Identify which cell holds the provided text, then report its (X, Y) central coordinate. 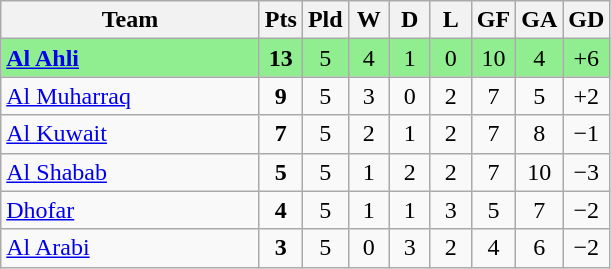
+6 (586, 58)
GA (540, 20)
GF (493, 20)
Team (130, 20)
9 (280, 96)
D (410, 20)
Al Arabi (130, 248)
+2 (586, 96)
L (450, 20)
W (368, 20)
13 (280, 58)
Dhofar (130, 210)
Al Muharraq (130, 96)
8 (540, 134)
Al Shabab (130, 172)
Al Kuwait (130, 134)
Pts (280, 20)
−1 (586, 134)
Al Ahli (130, 58)
−3 (586, 172)
GD (586, 20)
6 (540, 248)
Pld (325, 20)
